Output the (X, Y) coordinate of the center of the cell containing the given text.  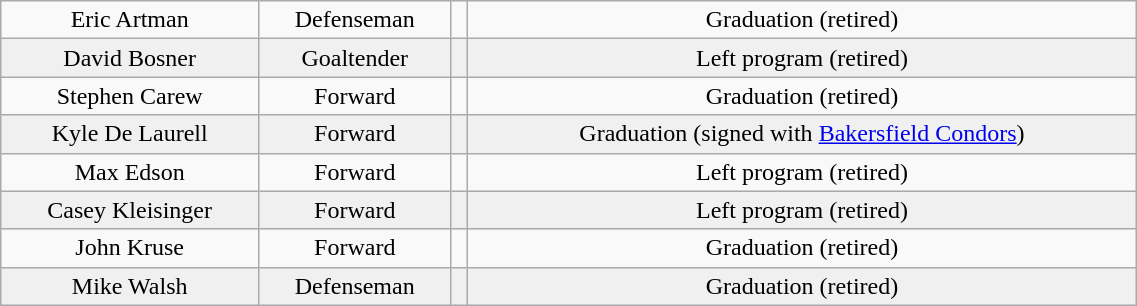
Mike Walsh (130, 286)
Goaltender (355, 58)
Casey Kleisinger (130, 210)
John Kruse (130, 248)
David Bosner (130, 58)
Kyle De Laurell (130, 134)
Graduation (signed with Bakersfield Condors) (802, 134)
Eric Artman (130, 20)
Stephen Carew (130, 96)
Max Edson (130, 172)
